Determine the (x, y) coordinate at the center of the cell enclosing the given text.  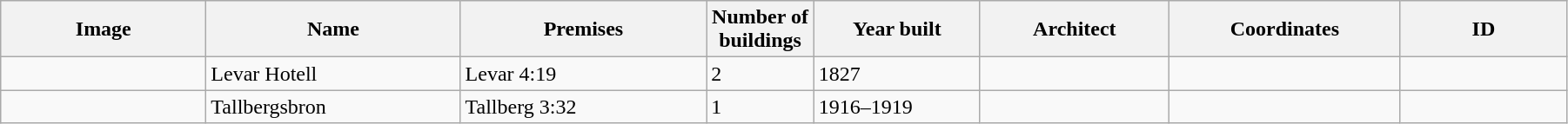
Levar 4:19 (583, 74)
Tallberg 3:32 (583, 107)
Architect (1074, 29)
Tallbergsbron (333, 107)
Image (104, 29)
ID (1483, 29)
Name (333, 29)
Premises (583, 29)
1916–1919 (896, 107)
Coordinates (1284, 29)
2 (761, 74)
Levar Hotell (333, 74)
1827 (896, 74)
Year built (896, 29)
1 (761, 107)
Number ofbuildings (761, 29)
